Detect which cell encompasses the target text, then output its (X, Y) center coordinate. 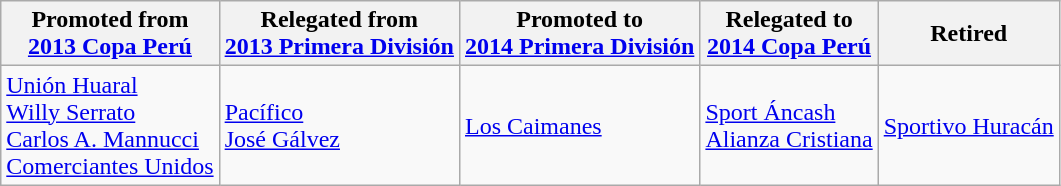
Promoted from2013 Copa Perú (110, 34)
Retired (968, 34)
Unión Huaral Willy Serrato Carlos A. Mannucci Comerciantes Unidos (110, 126)
Sport Áncash Alianza Cristiana (789, 126)
Promoted to2014 Primera División (579, 34)
Relegated to2014 Copa Perú (789, 34)
Los Caimanes (579, 126)
Pacífico José Gálvez (339, 126)
Sportivo Huracán (968, 126)
Relegated from2013 Primera División (339, 34)
